Find where the given text appears and provide that cell's center as (X, Y) coordinate. 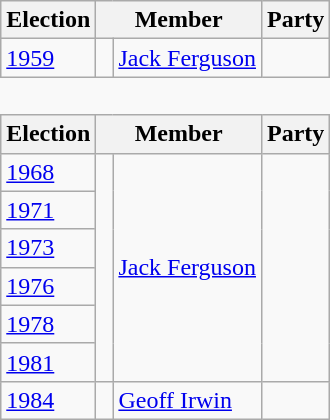
1971 (48, 210)
1978 (48, 324)
1959 (48, 58)
1973 (48, 248)
1968 (48, 172)
1981 (48, 362)
1976 (48, 286)
Geoff Irwin (188, 400)
1984 (48, 400)
